Find where the given text appears and provide that cell's center as (X, Y) coordinate. 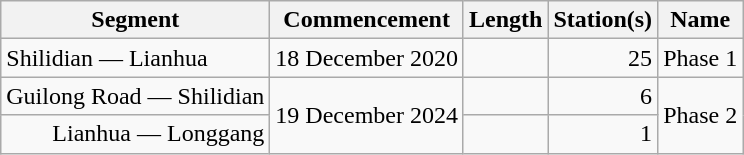
19 December 2024 (367, 115)
Length (505, 20)
6 (603, 96)
Phase 1 (700, 58)
Shilidian — Lianhua (136, 58)
18 December 2020 (367, 58)
Lianhua — Longgang (136, 134)
25 (603, 58)
Name (700, 20)
Phase 2 (700, 115)
1 (603, 134)
Segment (136, 20)
Station(s) (603, 20)
Guilong Road — Shilidian (136, 96)
Commencement (367, 20)
